Find where the given text appears and provide that cell's center as [x, y] coordinate. 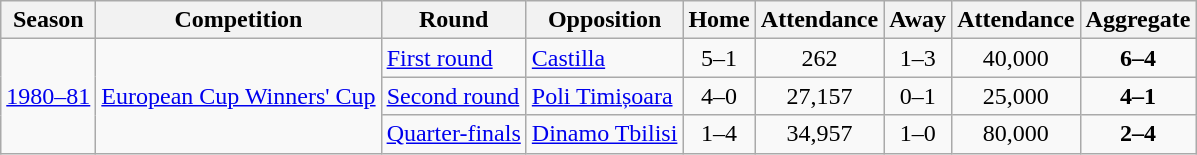
262 [819, 58]
Season [48, 20]
40,000 [1016, 58]
1–0 [918, 134]
1–3 [918, 58]
4–1 [1138, 96]
Home [719, 20]
Competition [238, 20]
2–4 [1138, 134]
27,157 [819, 96]
4–0 [719, 96]
Away [918, 20]
6–4 [1138, 58]
5–1 [719, 58]
0–1 [918, 96]
First round [454, 58]
Opposition [604, 20]
1–4 [719, 134]
Second round [454, 96]
Dinamo Tbilisi [604, 134]
Quarter-finals [454, 134]
European Cup Winners' Cup [238, 96]
Aggregate [1138, 20]
80,000 [1016, 134]
Poli Timișoara [604, 96]
25,000 [1016, 96]
Round [454, 20]
1980–81 [48, 96]
Castilla [604, 58]
34,957 [819, 134]
